Extract the [X, Y] coordinate from the center of the cell holding the provided text.  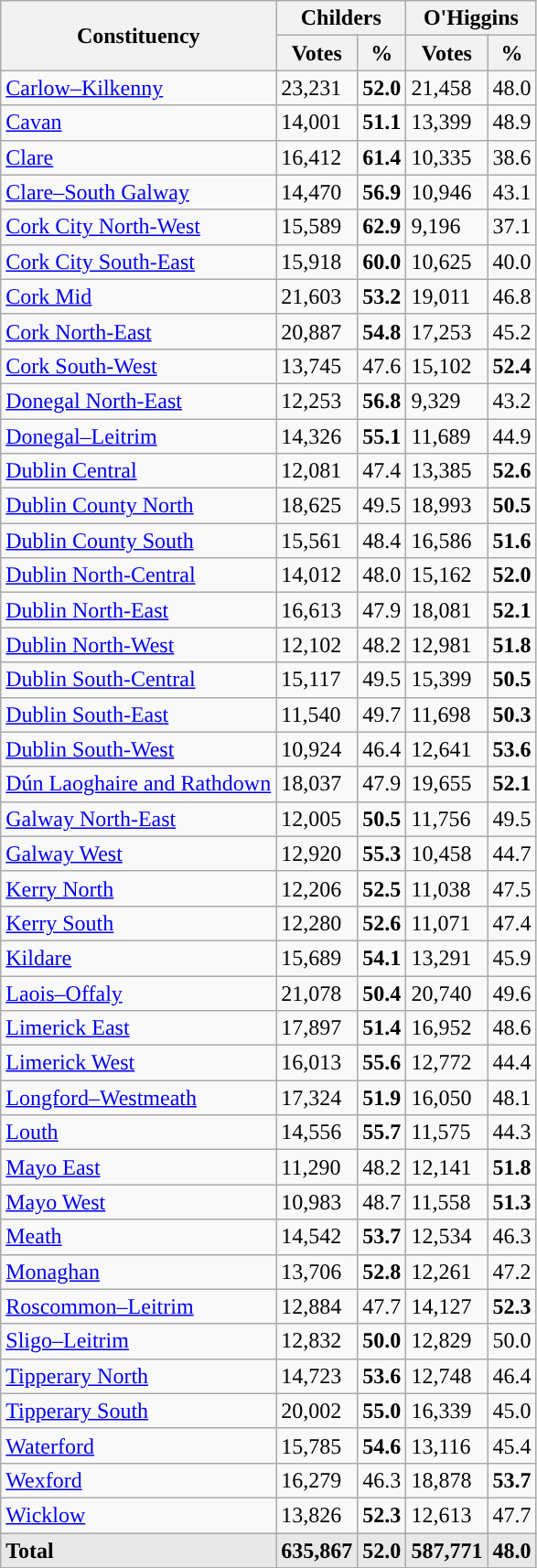
45.9 [512, 958]
Dublin North-West [139, 645]
12,534 [446, 1237]
45.4 [512, 1445]
14,723 [317, 1376]
11,575 [446, 1133]
Cork South-West [139, 366]
Louth [139, 1133]
43.1 [512, 192]
16,013 [317, 1063]
15,589 [317, 227]
12,261 [446, 1272]
16,412 [317, 157]
15,561 [317, 541]
Clare [139, 157]
52.5 [382, 888]
38.6 [512, 157]
13,385 [446, 471]
16,952 [446, 1028]
13,826 [317, 1515]
61.4 [382, 157]
45.0 [512, 1411]
43.2 [512, 401]
52.8 [382, 1272]
44.7 [512, 854]
46.8 [512, 296]
Dublin South-West [139, 749]
12,206 [317, 888]
47.5 [512, 888]
Cork North-East [139, 331]
48.7 [382, 1202]
16,586 [446, 541]
16,279 [317, 1480]
O'Higgins [471, 18]
10,625 [446, 262]
Cork City North-West [139, 227]
16,050 [446, 1098]
Dublin South-Central [139, 680]
9,196 [446, 227]
635,867 [317, 1551]
19,655 [446, 784]
48.9 [512, 123]
21,458 [446, 88]
Dublin North-Central [139, 575]
Laois–Offaly [139, 993]
15,117 [317, 680]
55.3 [382, 854]
15,102 [446, 366]
Donegal–Leitrim [139, 436]
51.6 [512, 541]
13,399 [446, 123]
Constituency [139, 36]
12,748 [446, 1376]
11,756 [446, 819]
17,324 [317, 1098]
51.9 [382, 1098]
11,038 [446, 888]
14,127 [446, 1306]
Longford–Westmeath [139, 1098]
60.0 [382, 262]
56.9 [382, 192]
Waterford [139, 1445]
15,689 [317, 958]
Carlow–Kilkenny [139, 88]
54.1 [382, 958]
Dublin County South [139, 541]
12,081 [317, 471]
54.8 [382, 331]
11,290 [317, 1167]
48.4 [382, 541]
14,001 [317, 123]
20,002 [317, 1411]
Meath [139, 1237]
Total [139, 1551]
Childers [341, 18]
587,771 [446, 1551]
48.6 [512, 1028]
Wicklow [139, 1515]
10,924 [317, 749]
40.0 [512, 262]
Monaghan [139, 1272]
Galway North-East [139, 819]
Dún Laoghaire and Rathdown [139, 784]
12,772 [446, 1063]
18,625 [317, 506]
21,603 [317, 296]
55.7 [382, 1133]
23,231 [317, 88]
14,542 [317, 1237]
55.1 [382, 436]
18,993 [446, 506]
15,785 [317, 1445]
Mayo East [139, 1167]
18,878 [446, 1480]
12,141 [446, 1167]
51.4 [382, 1028]
10,335 [446, 157]
15,162 [446, 575]
54.6 [382, 1445]
Kerry North [139, 888]
Wexford [139, 1480]
15,399 [446, 680]
51.1 [382, 123]
17,897 [317, 1028]
13,706 [317, 1272]
18,081 [446, 610]
Galway West [139, 854]
Kerry South [139, 923]
47.6 [382, 366]
13,745 [317, 366]
10,458 [446, 854]
Dublin Central [139, 471]
Tipperary South [139, 1411]
48.1 [512, 1098]
12,884 [317, 1306]
Cork Mid [139, 296]
53.2 [382, 296]
Kildare [139, 958]
12,641 [446, 749]
18,037 [317, 784]
Dublin South-East [139, 714]
13,291 [446, 958]
12,829 [446, 1341]
56.8 [382, 401]
14,470 [317, 192]
15,918 [317, 262]
62.9 [382, 227]
12,102 [317, 645]
55.6 [382, 1063]
52.4 [512, 366]
Cavan [139, 123]
17,253 [446, 331]
12,253 [317, 401]
55.0 [382, 1411]
44.9 [512, 436]
11,558 [446, 1202]
16,339 [446, 1411]
Clare–South Galway [139, 192]
21,078 [317, 993]
50.4 [382, 993]
Tipperary North [139, 1376]
Dublin North-East [139, 610]
10,946 [446, 192]
16,613 [317, 610]
49.7 [382, 714]
11,689 [446, 436]
11,698 [446, 714]
47.2 [512, 1272]
9,329 [446, 401]
20,887 [317, 331]
44.4 [512, 1063]
Donegal North-East [139, 401]
Limerick East [139, 1028]
Roscommon–Leitrim [139, 1306]
Dublin County North [139, 506]
11,071 [446, 923]
37.1 [512, 227]
20,740 [446, 993]
12,005 [317, 819]
14,012 [317, 575]
12,920 [317, 854]
45.2 [512, 331]
49.6 [512, 993]
12,832 [317, 1341]
12,280 [317, 923]
Mayo West [139, 1202]
12,981 [446, 645]
14,326 [317, 436]
14,556 [317, 1133]
Limerick West [139, 1063]
Cork City South-East [139, 262]
11,540 [317, 714]
50.3 [512, 714]
13,116 [446, 1445]
10,983 [317, 1202]
19,011 [446, 296]
Sligo–Leitrim [139, 1341]
44.3 [512, 1133]
51.3 [512, 1202]
12,613 [446, 1515]
